Scan for the cell matching the given text and deliver its [x, y] coordinate at center. 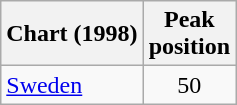
Peakposition [189, 34]
Chart (1998) [72, 34]
50 [189, 85]
Sweden [72, 85]
